Extract the [X, Y] coordinate from the center of the cell holding the provided text.  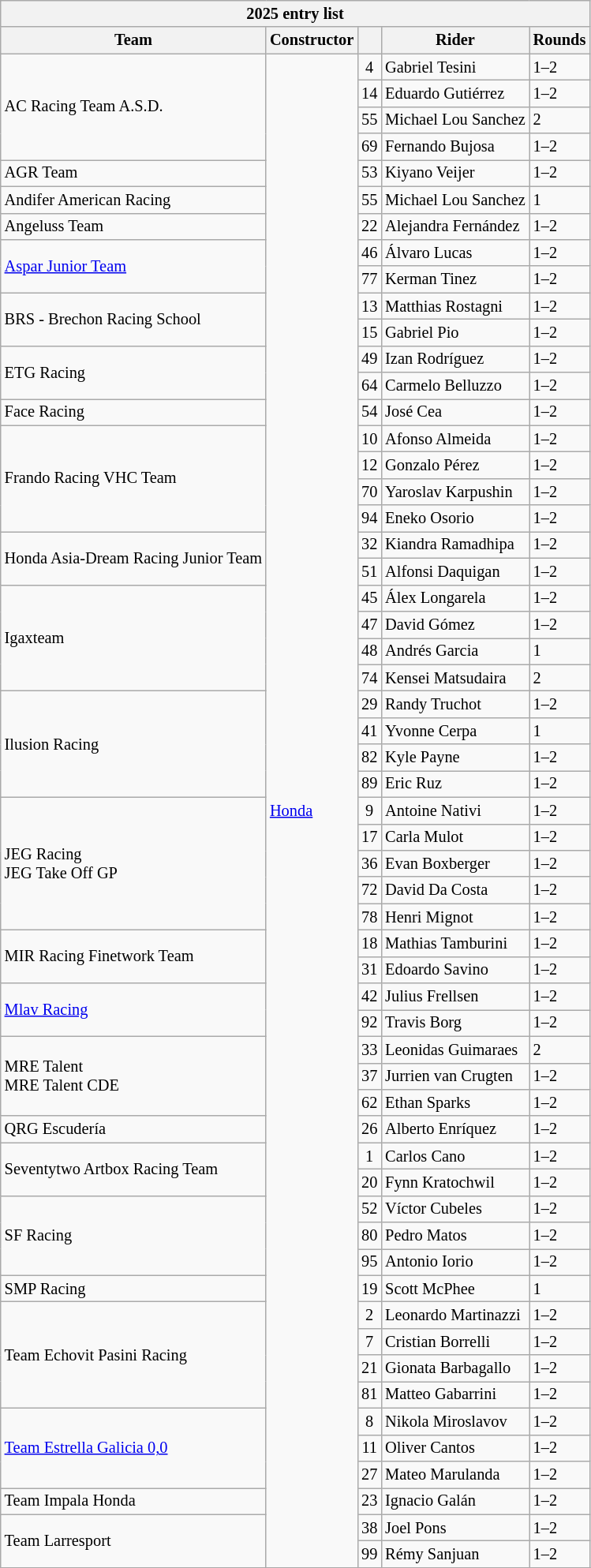
AGR Team [133, 173]
Henri Mignot [454, 917]
Víctor Cubeles [454, 1209]
Eric Ruz [454, 784]
Alejandra Fernández [454, 226]
26 [369, 1129]
MRE TalentMRE Talent CDE [133, 1076]
77 [369, 279]
11 [369, 1448]
Travis Borg [454, 1023]
Angeluss Team [133, 226]
Seventytwo Artbox Racing Team [133, 1169]
José Cea [454, 412]
82 [369, 758]
SMP Racing [133, 1289]
69 [369, 147]
Team Echovit Pasini Racing [133, 1356]
Team Estrella Galicia 0,0 [133, 1447]
22 [369, 226]
Matteo Gabarrini [454, 1394]
95 [369, 1262]
2025 entry list [295, 13]
51 [369, 571]
Gonzalo Pérez [454, 465]
49 [369, 359]
Rider [454, 40]
Igaxteam [133, 638]
Fynn Kratochwil [454, 1182]
89 [369, 784]
29 [369, 704]
72 [369, 890]
Ethan Sparks [454, 1102]
Rounds [560, 40]
54 [369, 412]
Fernando Bujosa [454, 147]
38 [369, 1528]
Team [133, 40]
Matthias Rostagni [454, 306]
Mateo Marulanda [454, 1474]
64 [369, 386]
Mathias Tamburini [454, 943]
81 [369, 1394]
Face Racing [133, 412]
Julius Frellsen [454, 997]
Yaroslav Karpushin [454, 492]
46 [369, 253]
7 [369, 1342]
52 [369, 1209]
Carlos Cano [454, 1156]
78 [369, 917]
Mlav Racing [133, 1010]
8 [369, 1421]
Gabriel Pio [454, 332]
Rémy Sanjuan [454, 1554]
Team Impala Honda [133, 1501]
92 [369, 1023]
Afonso Almeida [454, 439]
Honda Asia-Dream Racing Junior Team [133, 557]
Andifer American Racing [133, 200]
37 [369, 1076]
99 [369, 1554]
Andrés Garcia [454, 651]
Ignacio Galán [454, 1501]
Leonidas Guimaraes [454, 1050]
41 [369, 731]
33 [369, 1050]
18 [369, 943]
23 [369, 1501]
ETG Racing [133, 372]
Pedro Matos [454, 1236]
62 [369, 1102]
14 [369, 93]
Kerman Tinez [454, 279]
Eneko Osorio [454, 518]
Antoine Nativi [454, 810]
Edoardo Savino [454, 970]
Alfonsi Daquigan [454, 571]
Jurrien van Crugten [454, 1076]
Frando Racing VHC Team [133, 478]
42 [369, 997]
Constructor [312, 40]
80 [369, 1236]
9 [369, 810]
Scott McPhee [454, 1289]
Alberto Enríquez [454, 1129]
MIR Racing Finetwork Team [133, 956]
Kensei Matsudaira [454, 678]
QRG Escudería [133, 1129]
45 [369, 598]
47 [369, 624]
Kiyano Veijer [454, 173]
AC Racing Team A.S.D. [133, 107]
13 [369, 306]
Oliver Cantos [454, 1448]
Carmelo Belluzzo [454, 386]
Álex Longarela [454, 598]
15 [369, 332]
Ilusion Racing [133, 743]
20 [369, 1182]
12 [369, 465]
Evan Boxberger [454, 863]
Honda [312, 810]
31 [369, 970]
Álvaro Lucas [454, 253]
17 [369, 837]
21 [369, 1368]
Cristian Borrelli [454, 1342]
Izan Rodríguez [454, 359]
Yvonne Cerpa [454, 731]
Kiandra Ramadhipa [454, 544]
Eduardo Gutiérrez [454, 93]
94 [369, 518]
Antonio Iorio [454, 1262]
Gionata Barbagallo [454, 1368]
Aspar Junior Team [133, 265]
19 [369, 1289]
David Da Costa [454, 890]
70 [369, 492]
27 [369, 1474]
JEG RacingJEG Take Off GP [133, 863]
Randy Truchot [454, 704]
David Gómez [454, 624]
10 [369, 439]
4 [369, 67]
Team Larresport [133, 1540]
SF Racing [133, 1236]
74 [369, 678]
48 [369, 651]
32 [369, 544]
Joel Pons [454, 1528]
Carla Mulot [454, 837]
53 [369, 173]
Nikola Miroslavov [454, 1421]
Leonardo Martinazzi [454, 1315]
36 [369, 863]
Kyle Payne [454, 758]
Gabriel Tesini [454, 67]
BRS - Brechon Racing School [133, 319]
